Detect which cell encompasses the target text, then output its (X, Y) center coordinate. 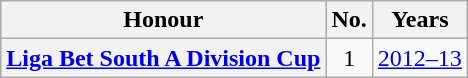
2012–13 (420, 58)
No. (349, 20)
Honour (164, 20)
Liga Bet South A Division Cup (164, 58)
1 (349, 58)
Years (420, 20)
